Detect which cell encompasses the target text, then output its (x, y) center coordinate. 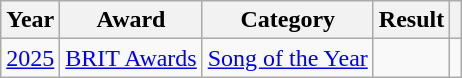
Result (411, 20)
BRIT Awards (131, 58)
Year (30, 20)
2025 (30, 58)
Song of the Year (288, 58)
Award (131, 20)
Category (288, 20)
